Find where the given text appears and provide that cell's center as (X, Y) coordinate. 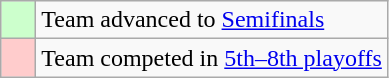
Team competed in 5th–8th playoffs (212, 58)
Team advanced to Semifinals (212, 20)
